Provide the (X, Y) coordinate of the cell's center where the given text is located.  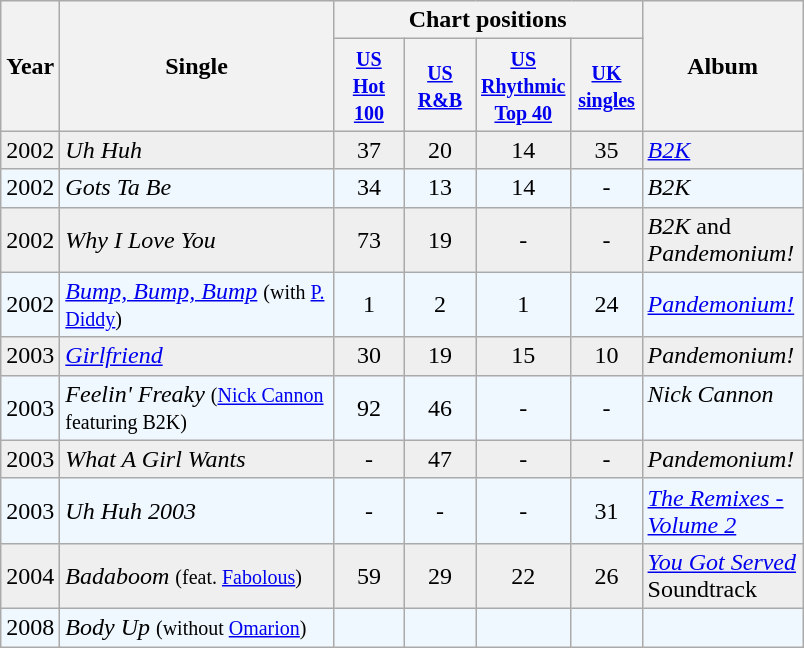
Badaboom (feat. Fabolous) (197, 576)
Feelin' Freaky (Nick Cannon featuring B2K) (197, 408)
Why I Love You (197, 240)
29 (440, 576)
UK singles (606, 85)
What A Girl Wants (197, 459)
2008 (30, 627)
47 (440, 459)
Chart positions (488, 20)
22 (524, 576)
Body Up (without Omarion) (197, 627)
The Remixes - Volume 2 (722, 510)
73 (368, 240)
13 (440, 188)
10 (606, 356)
Gots Ta Be (197, 188)
24 (606, 304)
Single (197, 66)
34 (368, 188)
26 (606, 576)
Album (722, 66)
15 (524, 356)
59 (368, 576)
35 (606, 150)
Nick Cannon (722, 408)
You Got Served Soundtrack (722, 576)
Year (30, 66)
Uh Huh (197, 150)
31 (606, 510)
US Rhythmic Top 40 (524, 85)
2004 (30, 576)
20 (440, 150)
30 (368, 356)
US Hot 100 (368, 85)
46 (440, 408)
92 (368, 408)
2 (440, 304)
US R&B (440, 85)
B2K and Pandemonium! (722, 240)
37 (368, 150)
Girlfriend (197, 356)
Uh Huh 2003 (197, 510)
Bump, Bump, Bump (with P. Diddy) (197, 304)
